From the cell containing the given text, extract its center point as [X, Y] coordinate. 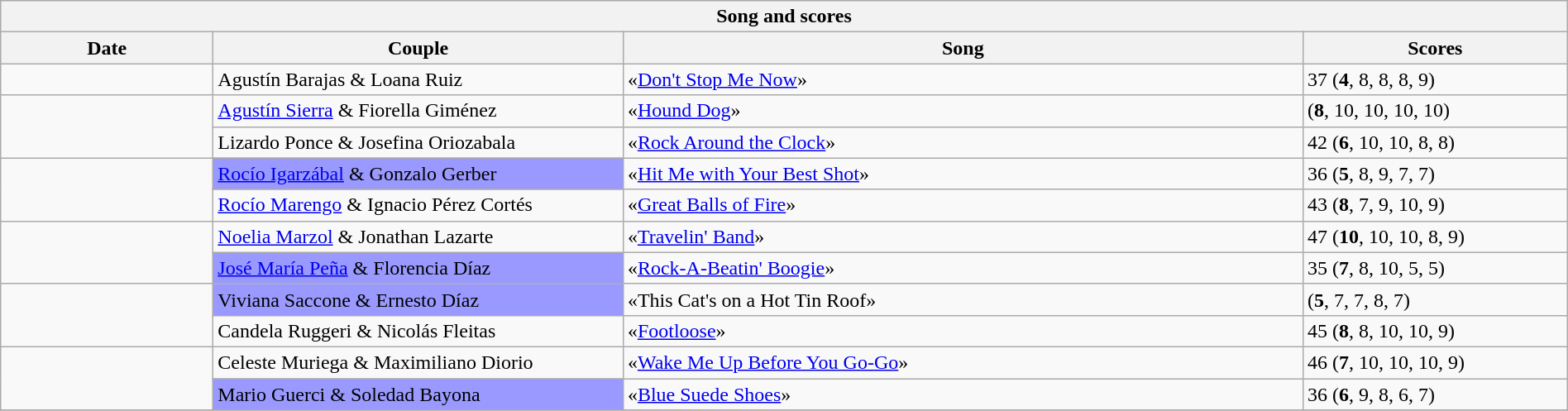
Song [963, 48]
42 (6, 10, 10, 8, 8) [1435, 142]
«Hit Me with Your Best Shot» [963, 174]
35 (7, 8, 10, 5, 5) [1435, 268]
Date [108, 48]
36 (5, 8, 9, 7, 7) [1435, 174]
Lizardo Ponce & Josefina Oriozabala [418, 142]
«Wake Me Up Before You Go-Go» [963, 362]
Couple [418, 48]
Candela Ruggeri & Nicolás Fleitas [418, 331]
37 (4, 8, 8, 8, 9) [1435, 79]
(5, 7, 7, 8, 7) [1435, 299]
36 (6, 9, 8, 6, 7) [1435, 394]
«Blue Suede Shoes» [963, 394]
«Hound Dog» [963, 111]
«Rock-A-Beatin' Boogie» [963, 268]
José María Peña & Florencia Díaz [418, 268]
Viviana Saccone & Ernesto Díaz [418, 299]
Scores [1435, 48]
46 (7, 10, 10, 10, 9) [1435, 362]
Celeste Muriega & Maximiliano Diorio [418, 362]
Mario Guerci & Soledad Bayona [418, 394]
«Footloose» [963, 331]
«This Cat's on a Hot Tin Roof» [963, 299]
Noelia Marzol & Jonathan Lazarte [418, 237]
Song and scores [784, 17]
«Great Balls of Fire» [963, 205]
Rocío Marengo & Ignacio Pérez Cortés [418, 205]
«Rock Around the Clock» [963, 142]
43 (8, 7, 9, 10, 9) [1435, 205]
«Travelin' Band» [963, 237]
45 (8, 8, 10, 10, 9) [1435, 331]
47 (10, 10, 10, 8, 9) [1435, 237]
Rocío Igarzábal & Gonzalo Gerber [418, 174]
«Don't Stop Me Now» [963, 79]
(8, 10, 10, 10, 10) [1435, 111]
Agustín Sierra & Fiorella Giménez [418, 111]
Agustín Barajas & Loana Ruiz [418, 79]
